Provide the [x, y] coordinate of the cell's center where the given text is located.  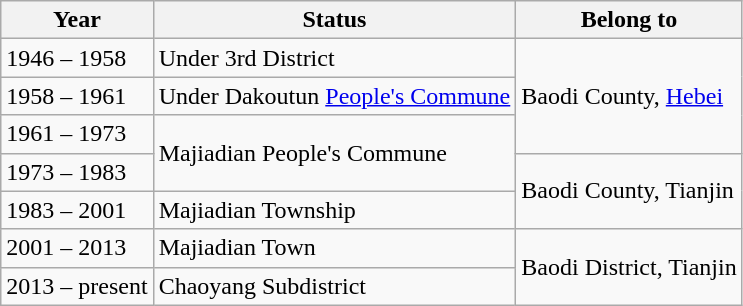
Baodi County, Tianjin [629, 191]
Under 3rd District [334, 58]
2001 – 2013 [77, 248]
2013 – present [77, 286]
Majiadian Township [334, 210]
Baodi District, Tianjin [629, 267]
1946 – 1958 [77, 58]
1983 – 2001 [77, 210]
Status [334, 20]
Majiadian Town [334, 248]
Chaoyang Subdistrict [334, 286]
Under Dakoutun People's Commune [334, 96]
1973 – 1983 [77, 172]
1958 – 1961 [77, 96]
Belong to [629, 20]
Baodi County, Hebei [629, 96]
Year [77, 20]
Majiadian People's Commune [334, 153]
1961 – 1973 [77, 134]
